Locate the cell with the specified text and output its [x, y] center coordinate. 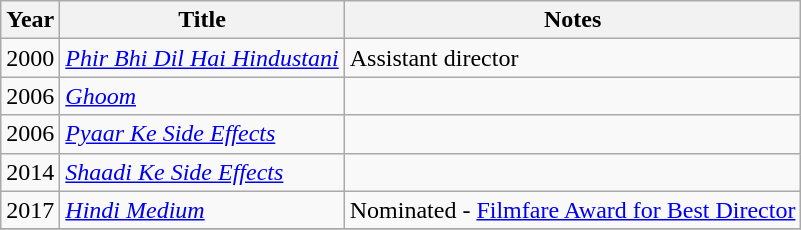
2014 [30, 172]
Pyaar Ke Side Effects [202, 134]
Shaadi Ke Side Effects [202, 172]
2017 [30, 210]
Ghoom [202, 96]
Assistant director [572, 58]
2000 [30, 58]
Year [30, 20]
Phir Bhi Dil Hai Hindustani [202, 58]
Title [202, 20]
Notes [572, 20]
Nominated - Filmfare Award for Best Director [572, 210]
Hindi Medium [202, 210]
